For the text-containing cell, return its midpoint in [x, y] coordinate format. 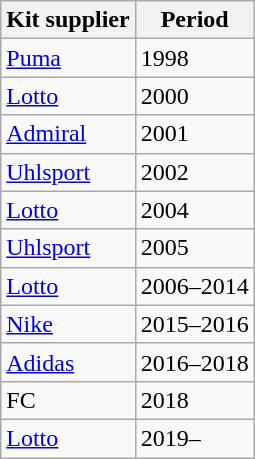
1998 [194, 58]
2006–2014 [194, 286]
Adidas [68, 362]
2016–2018 [194, 362]
2005 [194, 248]
2018 [194, 400]
2001 [194, 134]
FC [68, 400]
Admiral [68, 134]
Nike [68, 324]
2002 [194, 172]
Kit supplier [68, 20]
Puma [68, 58]
2004 [194, 210]
2015–2016 [194, 324]
2000 [194, 96]
Period [194, 20]
2019– [194, 438]
